Extract the [X, Y] coordinate from the center of the cell holding the provided text.  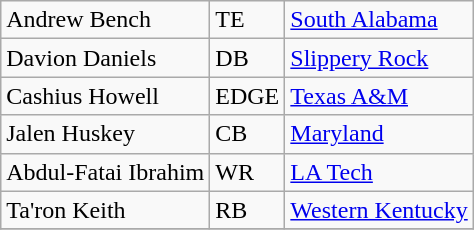
TE [248, 20]
Andrew Bench [106, 20]
Jalen Huskey [106, 134]
Davion Daniels [106, 58]
South Alabama [379, 20]
Western Kentucky [379, 210]
RB [248, 210]
Cashius Howell [106, 96]
Abdul-Fatai Ibrahim [106, 172]
DB [248, 58]
CB [248, 134]
Slippery Rock [379, 58]
Ta'ron Keith [106, 210]
Texas A&M [379, 96]
WR [248, 172]
Maryland [379, 134]
LA Tech [379, 172]
EDGE [248, 96]
